Output the [X, Y] coordinate of the center of the cell containing the given text.  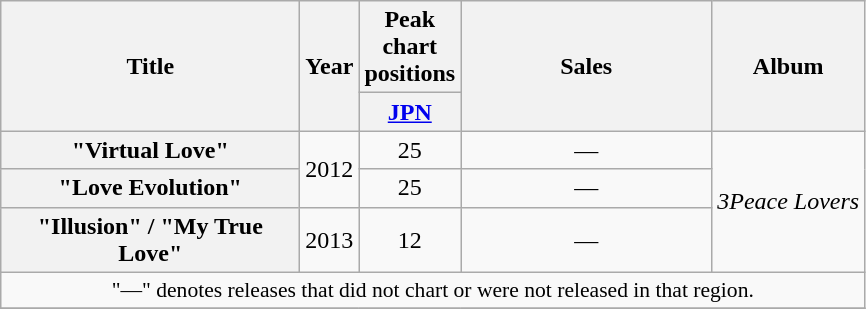
3Peace Lovers [788, 202]
"—" denotes releases that did not chart or were not released in that region. [433, 290]
"Virtual Love" [150, 150]
"Illusion" / "My True Love" [150, 240]
Sales [586, 66]
Peak chart positions [410, 47]
JPN [410, 112]
Year [330, 66]
2013 [330, 240]
Album [788, 66]
12 [410, 240]
Title [150, 66]
2012 [330, 169]
"Love Evolution" [150, 188]
